For the text-containing cell, return its midpoint in (x, y) coordinate format. 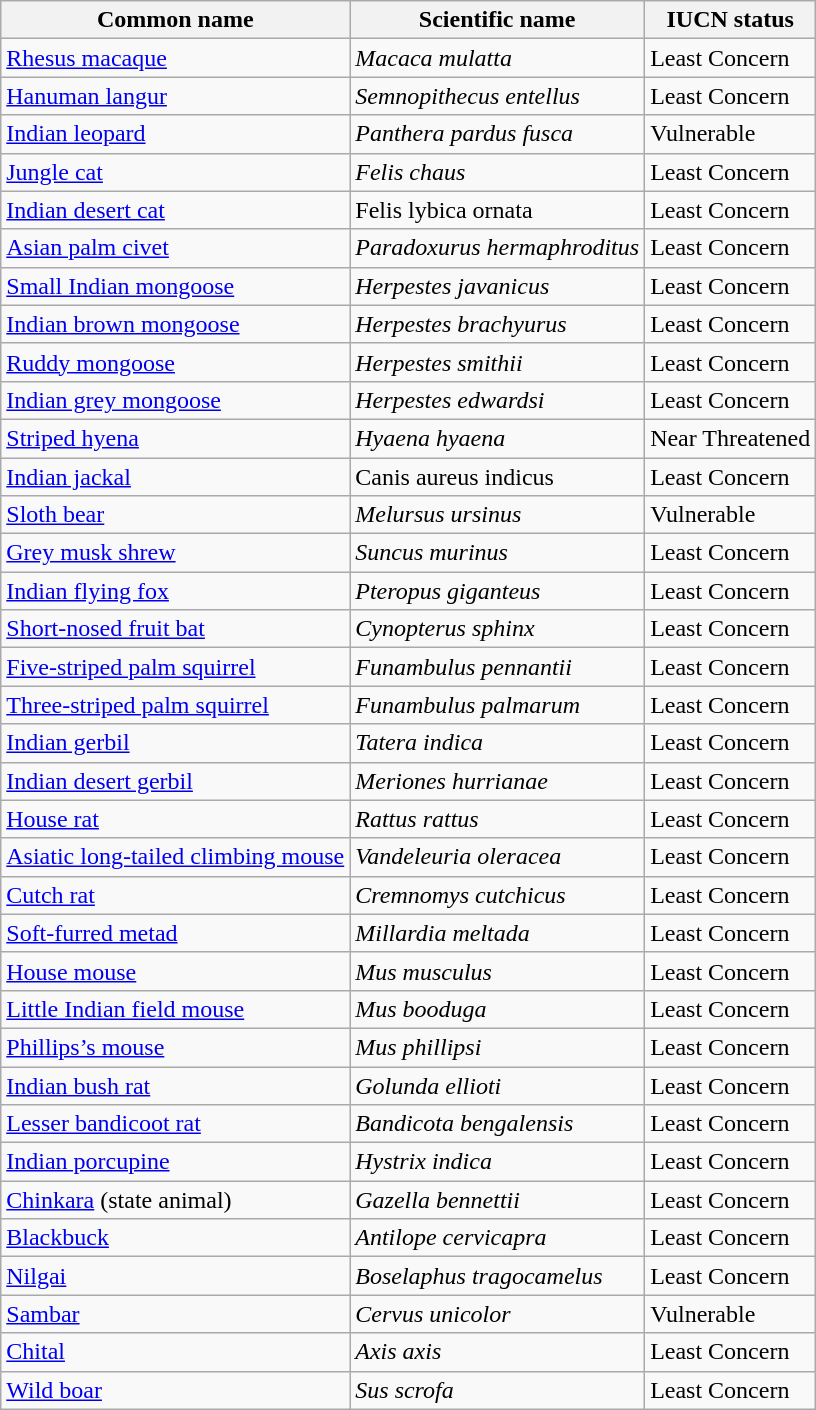
Pteropus giganteus (498, 591)
Rhesus macaque (176, 58)
Hanuman langur (176, 96)
Vandeleuria oleracea (498, 857)
Funambulus palmarum (498, 705)
Indian desert cat (176, 210)
Asian palm civet (176, 248)
Indian flying fox (176, 591)
Axis axis (498, 1352)
Herpestes javanicus (498, 286)
Suncus murinus (498, 553)
Bandicota bengalensis (498, 1124)
Phillips’s mouse (176, 1047)
Felis chaus (498, 172)
Grey musk shrew (176, 553)
Macaca mulatta (498, 58)
Ruddy mongoose (176, 362)
Indian leopard (176, 134)
Cremnomys cutchicus (498, 895)
Soft-furred metad (176, 933)
Common name (176, 20)
IUCN status (730, 20)
Chital (176, 1352)
Five-striped palm squirrel (176, 667)
Chinkara (state animal) (176, 1200)
Nilgai (176, 1276)
Indian brown mongoose (176, 324)
Mus phillipsi (498, 1047)
Melursus ursinus (498, 515)
Herpestes brachyurus (498, 324)
Sloth bear (176, 515)
Near Threatened (730, 438)
Lesser bandicoot rat (176, 1124)
House rat (176, 819)
Tatera indica (498, 743)
Panthera pardus fusca (498, 134)
Striped hyena (176, 438)
Wild boar (176, 1390)
Sambar (176, 1314)
Felis lybica ornata (498, 210)
Boselaphus tragocamelus (498, 1276)
Mus booduga (498, 1009)
Indian grey mongoose (176, 400)
Millardia meltada (498, 933)
Indian desert gerbil (176, 781)
Blackbuck (176, 1238)
Gazella bennettii (498, 1200)
Paradoxurus hermaphroditus (498, 248)
Indian porcupine (176, 1162)
Herpestes smithii (498, 362)
Cervus unicolor (498, 1314)
Jungle cat (176, 172)
Meriones hurrianae (498, 781)
Scientific name (498, 20)
Golunda ellioti (498, 1085)
Three-striped palm squirrel (176, 705)
Semnopithecus entellus (498, 96)
Canis aureus indicus (498, 477)
Asiatic long-tailed climbing mouse (176, 857)
House mouse (176, 971)
Sus scrofa (498, 1390)
Herpestes edwardsi (498, 400)
Indian gerbil (176, 743)
Hystrix indica (498, 1162)
Small Indian mongoose (176, 286)
Little Indian field mouse (176, 1009)
Rattus rattus (498, 819)
Cynopterus sphinx (498, 629)
Mus musculus (498, 971)
Short-nosed fruit bat (176, 629)
Hyaena hyaena (498, 438)
Cutch rat (176, 895)
Funambulus pennantii (498, 667)
Antilope cervicapra (498, 1238)
Indian jackal (176, 477)
Indian bush rat (176, 1085)
